Scan for the cell matching the given text and deliver its (X, Y) coordinate at center. 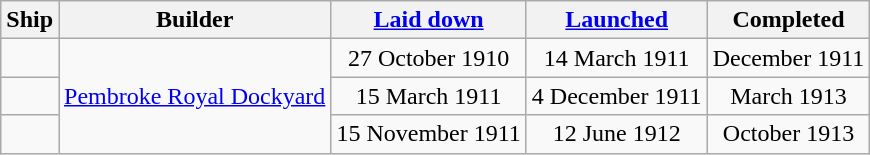
4 December 1911 (616, 96)
December 1911 (788, 58)
14 March 1911 (616, 58)
15 March 1911 (428, 96)
October 1913 (788, 134)
27 October 1910 (428, 58)
Builder (195, 20)
Pembroke Royal Dockyard (195, 96)
12 June 1912 (616, 134)
Completed (788, 20)
Launched (616, 20)
Ship (30, 20)
Laid down (428, 20)
15 November 1911 (428, 134)
March 1913 (788, 96)
